Detect which cell encompasses the target text, then output its (x, y) center coordinate. 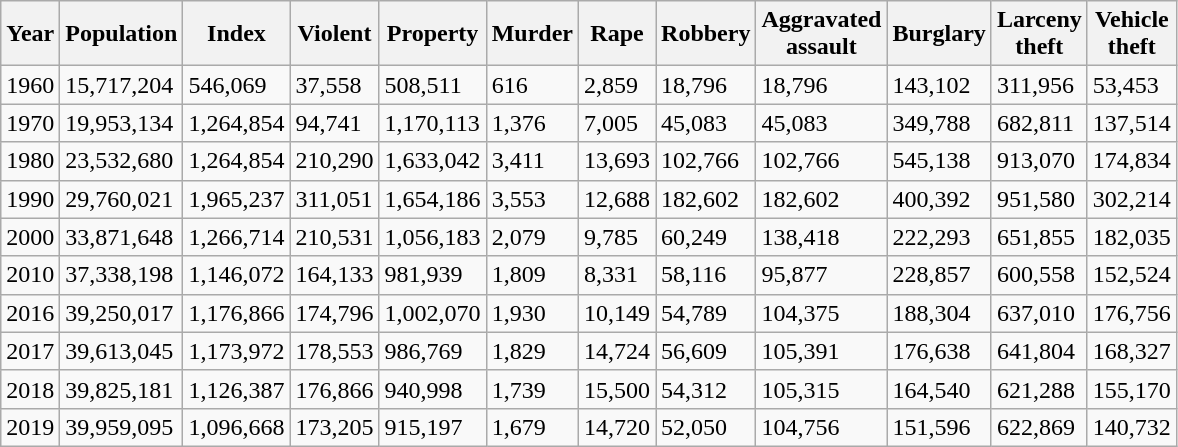
622,869 (1039, 427)
39,613,045 (122, 351)
349,788 (939, 123)
176,756 (1132, 313)
400,392 (939, 199)
545,138 (939, 161)
981,939 (432, 275)
54,789 (706, 313)
155,170 (1132, 389)
13,693 (616, 161)
Murder (532, 34)
1,146,072 (236, 275)
1,170,113 (432, 123)
174,834 (1132, 161)
311,956 (1039, 85)
176,866 (334, 389)
95,877 (822, 275)
1,965,237 (236, 199)
311,051 (334, 199)
Year (30, 34)
33,871,648 (122, 237)
Larcenytheft (1039, 34)
15,717,204 (122, 85)
951,580 (1039, 199)
222,293 (939, 237)
616 (532, 85)
174,796 (334, 313)
1,266,714 (236, 237)
986,769 (432, 351)
Robbery (706, 34)
546,069 (236, 85)
1,739 (532, 389)
29,760,021 (122, 199)
Property (432, 34)
1,173,972 (236, 351)
Aggravated assault (822, 34)
53,453 (1132, 85)
12,688 (616, 199)
1,096,668 (236, 427)
1,056,183 (432, 237)
508,511 (432, 85)
2010 (30, 275)
105,315 (822, 389)
3,411 (532, 161)
7,005 (616, 123)
52,050 (706, 427)
2016 (30, 313)
3,553 (532, 199)
137,514 (1132, 123)
1,930 (532, 313)
210,531 (334, 237)
651,855 (1039, 237)
1,126,387 (236, 389)
641,804 (1039, 351)
210,290 (334, 161)
600,558 (1039, 275)
56,609 (706, 351)
19,953,134 (122, 123)
164,133 (334, 275)
94,741 (334, 123)
913,070 (1039, 161)
1,829 (532, 351)
682,811 (1039, 123)
2017 (30, 351)
Population (122, 34)
1,633,042 (432, 161)
104,375 (822, 313)
9,785 (616, 237)
173,205 (334, 427)
39,250,017 (122, 313)
Burglary (939, 34)
2,859 (616, 85)
14,720 (616, 427)
138,418 (822, 237)
2018 (30, 389)
1980 (30, 161)
168,327 (1132, 351)
39,959,095 (122, 427)
1,376 (532, 123)
637,010 (1039, 313)
39,825,181 (122, 389)
15,500 (616, 389)
60,249 (706, 237)
228,857 (939, 275)
10,149 (616, 313)
915,197 (432, 427)
140,732 (1132, 427)
151,596 (939, 427)
176,638 (939, 351)
54,312 (706, 389)
37,558 (334, 85)
58,116 (706, 275)
302,214 (1132, 199)
1,809 (532, 275)
1970 (30, 123)
1990 (30, 199)
940,998 (432, 389)
1,176,866 (236, 313)
1,002,070 (432, 313)
1,679 (532, 427)
164,540 (939, 389)
2000 (30, 237)
37,338,198 (122, 275)
Violent (334, 34)
621,288 (1039, 389)
2019 (30, 427)
23,532,680 (122, 161)
182,035 (1132, 237)
1960 (30, 85)
1,654,186 (432, 199)
105,391 (822, 351)
2,079 (532, 237)
Rape (616, 34)
Vehicletheft (1132, 34)
8,331 (616, 275)
143,102 (939, 85)
152,524 (1132, 275)
188,304 (939, 313)
14,724 (616, 351)
Index (236, 34)
104,756 (822, 427)
178,553 (334, 351)
